Locate the cell with the specified text and output its [X, Y] center coordinate. 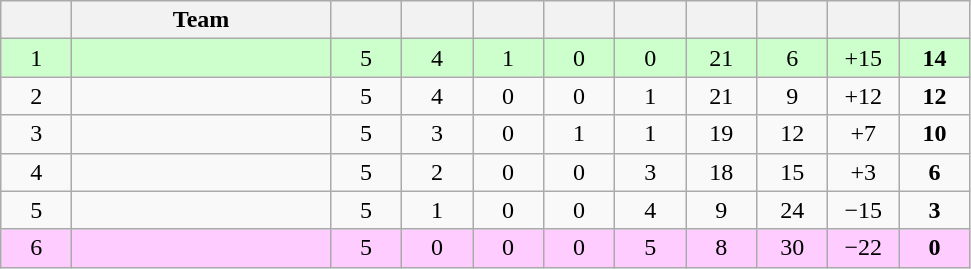
30 [792, 248]
10 [934, 134]
+15 [864, 58]
−15 [864, 210]
+7 [864, 134]
18 [722, 172]
−22 [864, 248]
+3 [864, 172]
24 [792, 210]
Team [202, 20]
15 [792, 172]
14 [934, 58]
+12 [864, 96]
19 [722, 134]
8 [722, 248]
